Output the (X, Y) coordinate of the center of the cell containing the given text.  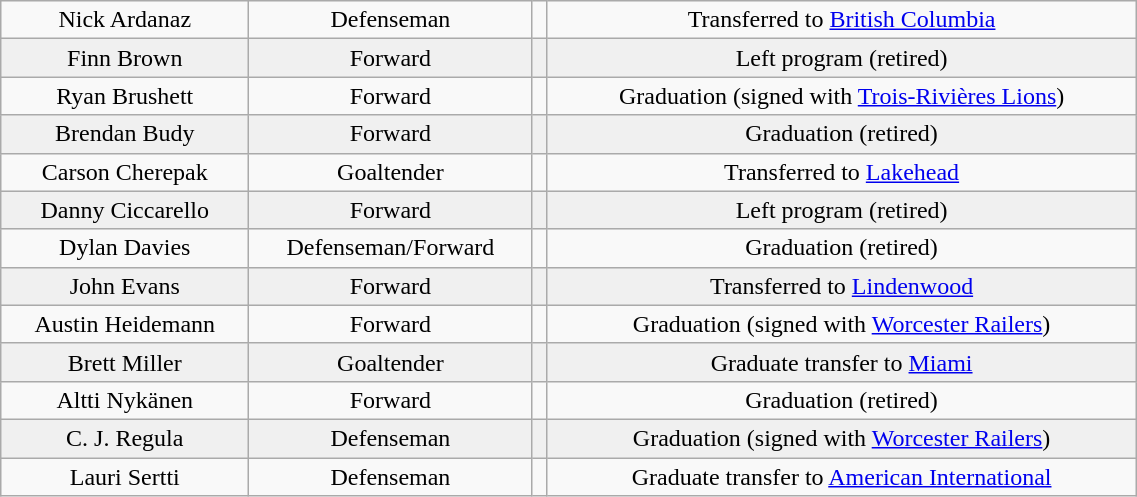
C. J. Regula (125, 438)
Lauri Sertti (125, 477)
Brendan Budy (125, 134)
Altti Nykänen (125, 400)
Brett Miller (125, 362)
Nick Ardanaz (125, 20)
Transferred to Lakehead (841, 172)
John Evans (125, 286)
Finn Brown (125, 58)
Defenseman/Forward (390, 248)
Transferred to British Columbia (841, 20)
Ryan Brushett (125, 96)
Dylan Davies (125, 248)
Carson Cherepak (125, 172)
Transferred to Lindenwood (841, 286)
Austin Heidemann (125, 324)
Graduate transfer to American International (841, 477)
Graduation (signed with Trois-Rivières Lions) (841, 96)
Danny Ciccarello (125, 210)
Graduate transfer to Miami (841, 362)
